For the text-containing cell, return its midpoint in [x, y] coordinate format. 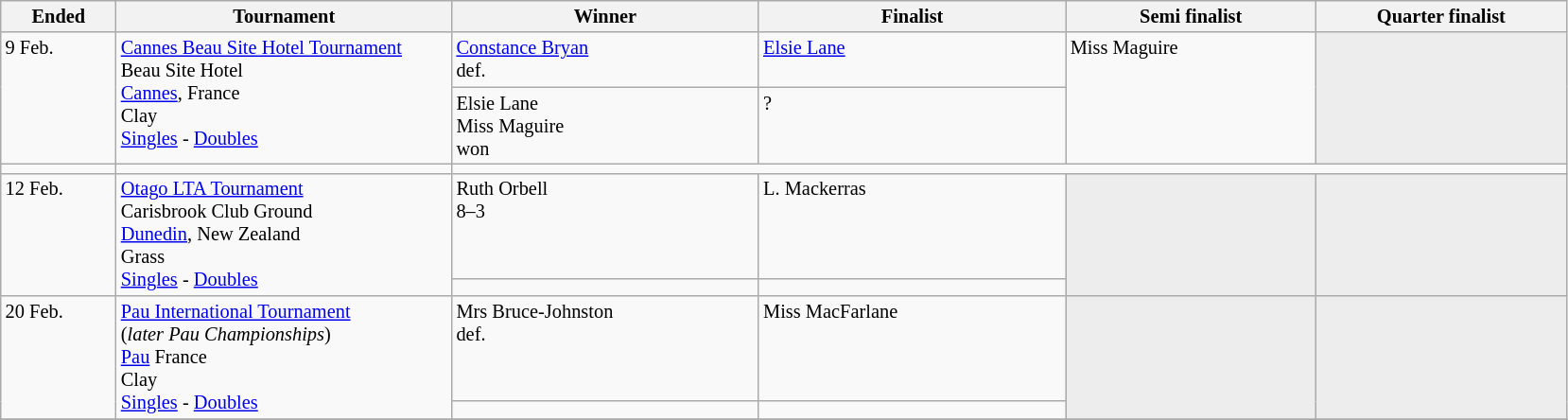
Constance Bryandef. [605, 60]
Elsie Lane Miss Maguirewon [605, 126]
Winner [605, 16]
Semi finalist [1192, 16]
Quarter finalist [1441, 16]
20 Feb. [59, 358]
L. Mackerras [912, 225]
Pau International Tournament(later Pau Championships)Pau FranceClaySingles - Doubles [284, 358]
Miss MacFarlane [912, 348]
9 Feb. [59, 98]
Tournament [284, 16]
Mrs Bruce-Johnstondef. [605, 348]
Miss Maguire [1192, 98]
? [912, 126]
Elsie Lane [912, 60]
Ended [59, 16]
Cannes Beau Site Hotel Tournament Beau Site HotelCannes, FranceClaySingles - Doubles [284, 98]
12 Feb. [59, 235]
Otago LTA TournamentCarisbrook Club GroundDunedin, New ZealandGrassSingles - Doubles [284, 235]
Ruth Orbell8–3 [605, 225]
Finalist [912, 16]
